For the text-containing cell, return its midpoint in [x, y] coordinate format. 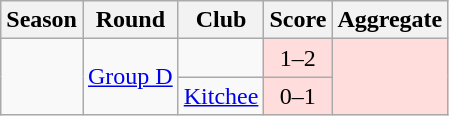
Aggregate [390, 20]
Round [130, 20]
Kitchee [221, 96]
1–2 [298, 58]
0–1 [298, 96]
Season [42, 20]
Club [221, 20]
Score [298, 20]
Group D [130, 77]
